Extract the [x, y] coordinate from the center of the cell holding the provided text.  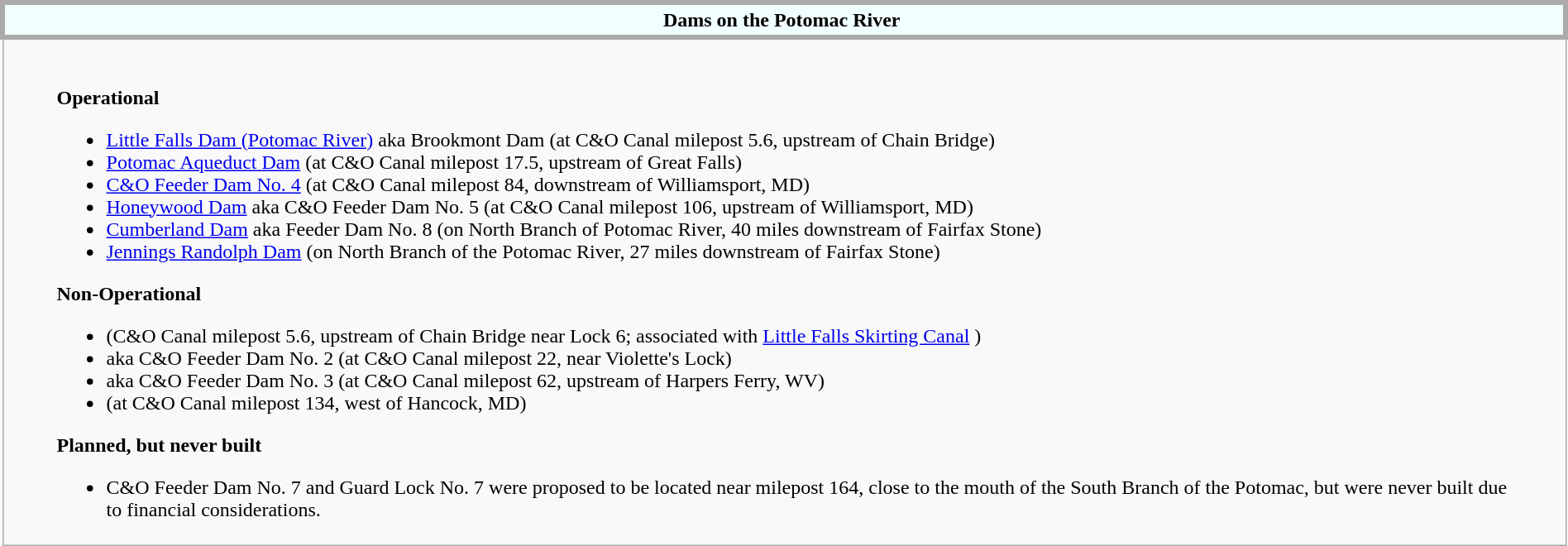
Dams on the Potomac River [784, 20]
